Extract the [X, Y] coordinate from the center of the cell holding the provided text.  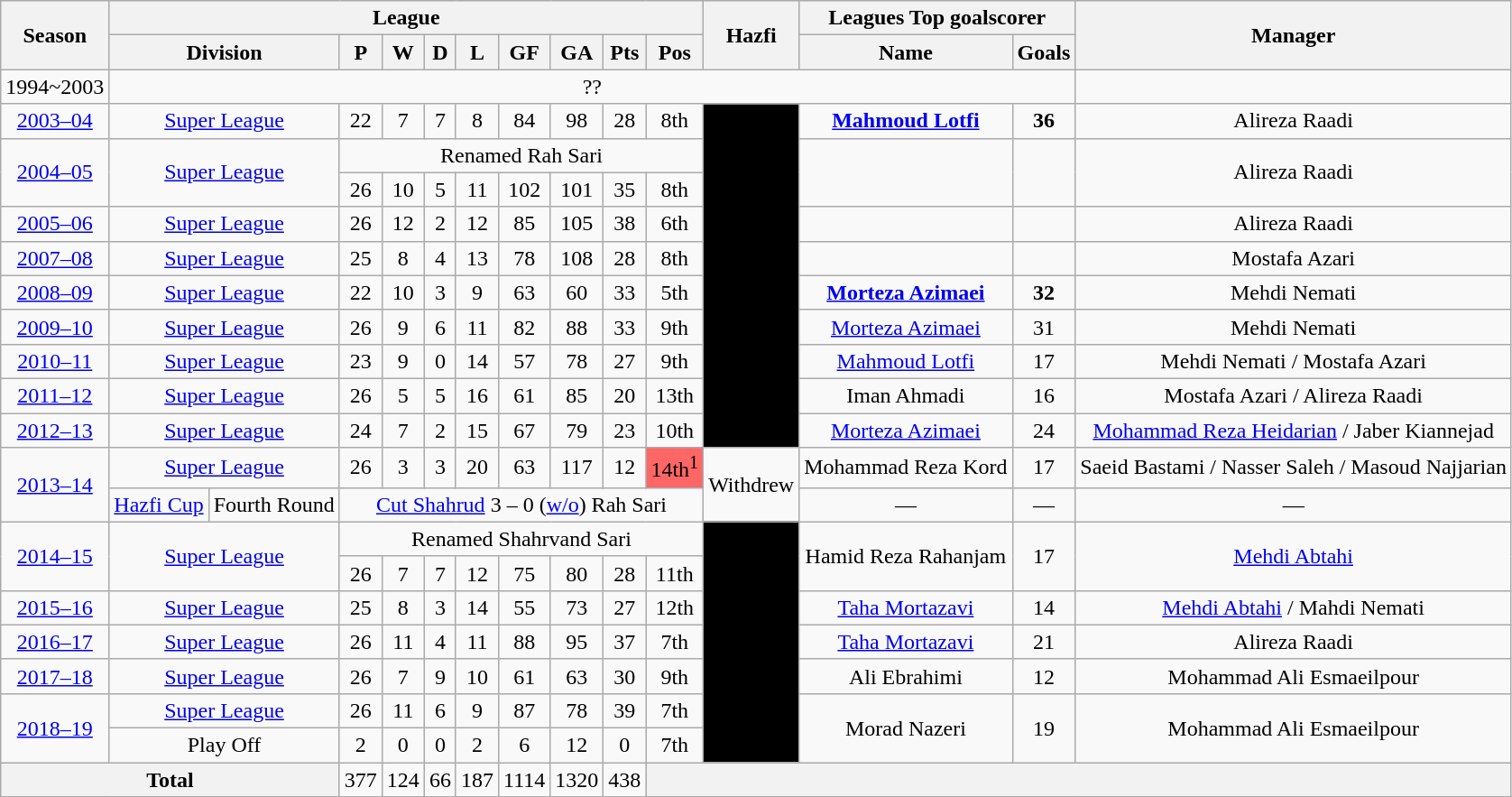
101 [577, 190]
1994‍~2003 [55, 87]
79 [577, 431]
87 [523, 710]
2003–04 [55, 121]
GA [577, 52]
W [402, 52]
Withdrew [751, 486]
Division [224, 52]
2009–10 [55, 327]
98 [577, 121]
2014–15 [55, 556]
102 [523, 190]
66 [440, 780]
Mehdi Nemati / Mostafa Azari [1294, 361]
117 [577, 468]
2012–13 [55, 431]
12th [675, 607]
Mostafa Azari / Alireza Raadi [1294, 395]
39 [624, 710]
2015–16 [55, 607]
105 [577, 224]
60 [577, 292]
108 [577, 258]
Cut Shahrud 3 – 0 (w/o) Rah Sari [521, 505]
1114 [523, 780]
League [406, 18]
2017–18 [55, 676]
2004–05 [55, 172]
438 [624, 780]
Ali Ebrahimi [906, 676]
36 [1044, 121]
6th [675, 224]
Total [170, 780]
84 [523, 121]
2016–17 [55, 642]
10th [675, 431]
Renamed Rah Sari [521, 155]
2007–08 [55, 258]
11th [675, 573]
Pos [675, 52]
Manager [1294, 35]
Name [906, 52]
67 [523, 431]
Iman Ahmadi [906, 395]
Mehdi Abtahi [1294, 556]
Leagues Top goalscorer [937, 18]
73 [577, 607]
187 [476, 780]
D [440, 52]
21 [1044, 642]
2008–09 [55, 292]
L [476, 52]
82 [523, 327]
32 [1044, 292]
37 [624, 642]
Hazfi [751, 35]
Pts [624, 52]
35 [624, 190]
Morad Nazeri [906, 727]
?? [592, 87]
30 [624, 676]
38 [624, 224]
Mohammad Reza Kord [906, 468]
P [361, 52]
Saeid Bastami / Nasser Saleh / Masoud Najjarian [1294, 468]
5th [675, 292]
15 [476, 431]
2005–06 [55, 224]
377 [361, 780]
124 [402, 780]
31 [1044, 327]
13 [476, 258]
80 [577, 573]
57 [523, 361]
14th1 [675, 468]
GF [523, 52]
55 [523, 607]
Goals [1044, 52]
Fourth Round [274, 505]
Season [55, 35]
Mohammad Reza Heidarian / Jaber Kiannejad [1294, 431]
2013–14 [55, 486]
Mehdi Abtahi / Mahdi Nemati [1294, 607]
2011–12 [55, 395]
2010–11 [55, 361]
13th [675, 395]
Hazfi Cup [159, 505]
Mostafa Azari [1294, 258]
Renamed Shahrvand Sari [521, 539]
75 [523, 573]
Hamid Reza Rahanjam [906, 556]
Play Off [224, 746]
1320 [577, 780]
95 [577, 642]
19 [1044, 727]
2018–19 [55, 727]
